For the text-containing cell, return its midpoint in [x, y] coordinate format. 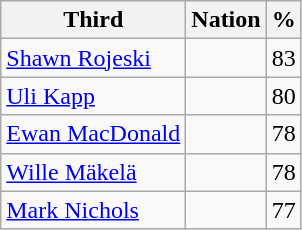
83 [284, 58]
Nation [226, 20]
Shawn Rojeski [94, 58]
% [284, 20]
Third [94, 20]
80 [284, 96]
Wille Mäkelä [94, 172]
77 [284, 210]
Ewan MacDonald [94, 134]
Mark Nichols [94, 210]
Uli Kapp [94, 96]
